Capture the cell that displays the provided text and extract its (x, y) central coordinate. 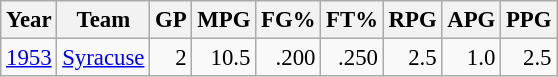
Year (29, 20)
RPG (412, 20)
FT% (352, 20)
APG (472, 20)
1.0 (472, 58)
PPG (529, 20)
.200 (288, 58)
GP (171, 20)
10.5 (224, 58)
.250 (352, 58)
1953 (29, 58)
2 (171, 58)
Team (104, 20)
Syracuse (104, 58)
FG% (288, 20)
MPG (224, 20)
